Capture the cell that displays the provided text and extract its (x, y) central coordinate. 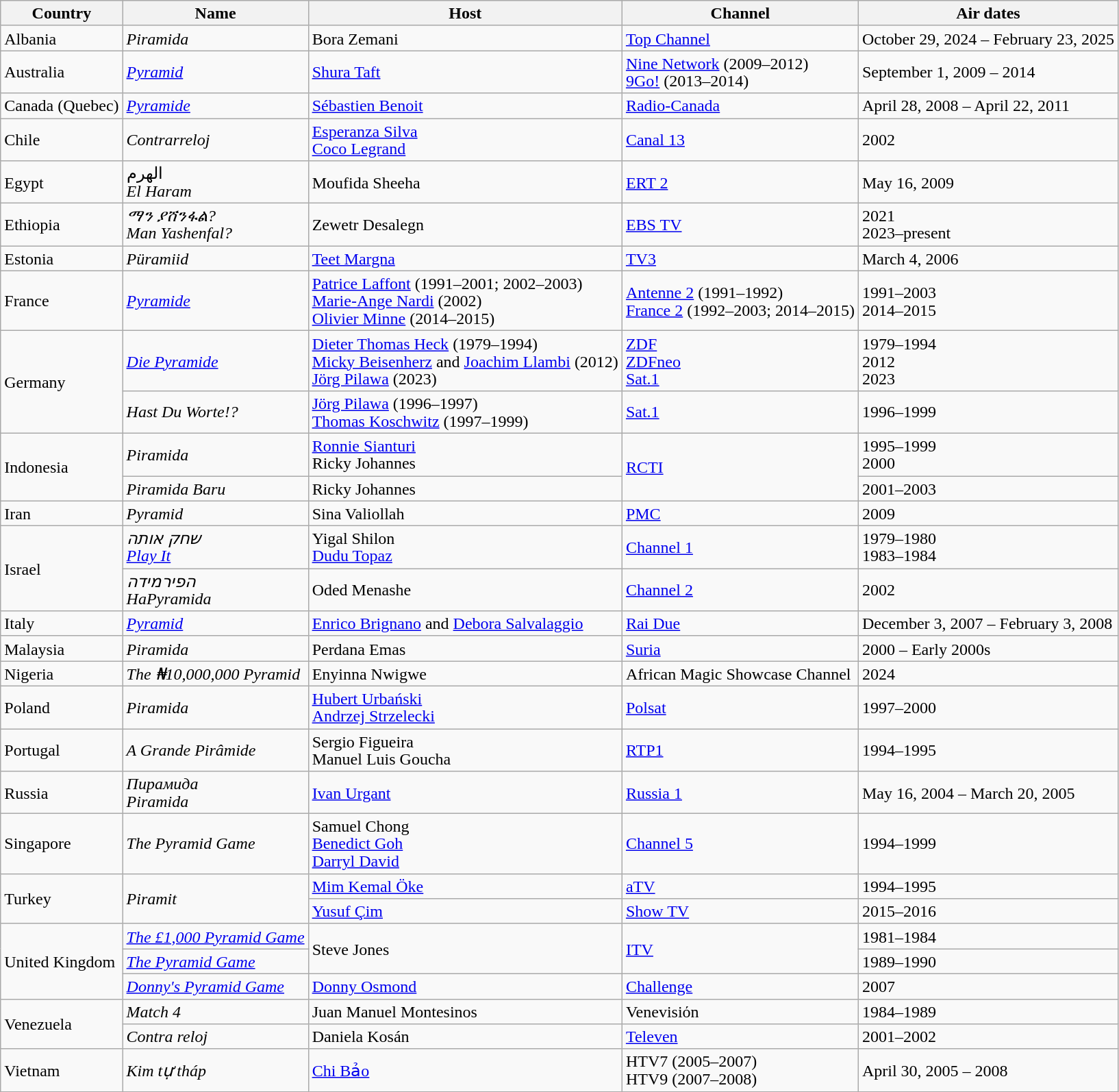
Oded Menashe (465, 590)
Rai Due (740, 623)
ПирамидаPiramida (215, 793)
December 3, 2007 – February 3, 2008 (988, 623)
Mim Kemal Öke (465, 886)
ZDFZDFneoSat.1 (740, 361)
Russia (62, 793)
Esperanza SilvaCoco Legrand (465, 139)
ERT 2 (740, 182)
Poland (62, 707)
Bora Zemani (465, 38)
Suria (740, 648)
Radio-Canada (740, 106)
April 28, 2008 – April 22, 2011 (988, 106)
aTV (740, 886)
Germany (62, 382)
Antenne 2 (1991–1992)France 2 (1992–2003; 2014–2015) (740, 301)
Israel (62, 569)
Ivan Urgant (465, 793)
Hast Du Worte!? (215, 412)
20212023–present (988, 225)
United Kingdom (62, 961)
Egypt (62, 182)
Ricky Johannes (465, 488)
HTV7 (2005–2007) HTV9 (2007–2008) (740, 1070)
Donny Osmond (465, 986)
Ronnie SianturiRicky Johannes (465, 454)
PMC (740, 514)
Channel (740, 14)
African Magic Showcase Channel (740, 674)
שחק אותהPlay It (215, 547)
Daniela Kosán (465, 1037)
Sina Valiollah (465, 514)
Ethiopia (62, 225)
1996–1999 (988, 412)
Albania (62, 38)
Shura Taft (465, 72)
A Grande Pirâmide (215, 750)
RCTI (740, 467)
Vietnam (62, 1070)
Contra reloj (215, 1037)
Channel 2 (740, 590)
2001–2003 (988, 488)
הפירמידהHaPyramida (215, 590)
Sat.1 (740, 412)
Zewetr Desalegn (465, 225)
Chi Bảo (465, 1070)
Polsat (740, 707)
The £1,000 Pyramid Game (215, 936)
1979–19801983–1984 (988, 547)
Püramiid (215, 259)
Chile (62, 139)
Italy (62, 623)
Air dates (988, 14)
Televen (740, 1037)
Juan Manuel Montesinos (465, 1011)
Host (465, 14)
TV3 (740, 259)
1981–1984 (988, 936)
Top Channel (740, 38)
Malaysia (62, 648)
May 16, 2009 (988, 182)
Show TV (740, 911)
2009 (988, 514)
EBS TV (740, 225)
Nine Network (2009–2012)9Go! (2013–2014) (740, 72)
September 1, 2009 – 2014 (988, 72)
2024 (988, 674)
Match 4 (215, 1011)
Portugal (62, 750)
Contrarreloj (215, 139)
March 4, 2006 (988, 259)
Piramit (215, 899)
2001–2002 (988, 1037)
April 30, 2005 – 2008 (988, 1070)
Perdana Emas (465, 648)
Enrico Brignano and Debora Salvalaggio (465, 623)
Singapore (62, 844)
Die Pyramide (215, 361)
Donny's Pyramid Game (215, 986)
ማን ያሸንፋል? Man Yashenfal? (215, 225)
Name (215, 14)
Samuel ChongBenedict GohDarryl David (465, 844)
Russia 1 (740, 793)
Canal 13 (740, 139)
Yigal ShilonDudu Topaz (465, 547)
Steve Jones (465, 948)
2007 (988, 986)
Estonia (62, 259)
Dieter Thomas Heck (1979–1994)Micky Beisenherz and Joachim Llambi (2012)Jörg Pilawa (2023) (465, 361)
Teet Margna (465, 259)
Channel 1 (740, 547)
Sergio FigueiraManuel Luis Goucha (465, 750)
Venevisiόn (740, 1011)
1995–19992000 (988, 454)
Australia (62, 72)
Enyinna Nwigwe (465, 674)
Venezuela (62, 1023)
Piramida Baru (215, 488)
Country (62, 14)
Patrice Laffont (1991–2001; 2002–2003)Marie-Ange Nardi (2002)Olivier Minne (2014–2015) (465, 301)
May 16, 2004 – March 20, 2005 (988, 793)
ITV (740, 948)
Sébastien Benoit (465, 106)
Moufida Sheeha (465, 182)
1991–20032014–2015 (988, 301)
Kim tự tháp (215, 1070)
Yusuf Çim (465, 911)
Canada (Quebec) (62, 106)
Challenge (740, 986)
Nigeria (62, 674)
Jörg Pilawa (1996–1997)Thomas Koschwitz (1997–1999) (465, 412)
France (62, 301)
Channel 5 (740, 844)
1989–1990 (988, 962)
Turkey (62, 899)
2015–2016 (988, 911)
Indonesia (62, 467)
الهرمEl Haram (215, 182)
RTP1 (740, 750)
1997–2000 (988, 707)
1984–1989 (988, 1011)
October 29, 2024 – February 23, 2025 (988, 38)
Iran (62, 514)
2000 – Early 2000s (988, 648)
1979–199420122023 (988, 361)
Hubert UrbańskiAndrzej Strzelecki (465, 707)
The ₦10,000,000 Pyramid (215, 674)
1994–1999 (988, 844)
